Capture the cell that displays the provided text and extract its [X, Y] central coordinate. 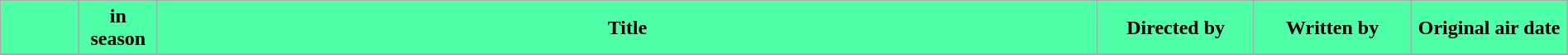
Directed by [1176, 28]
Title [627, 28]
Original air date [1489, 28]
in season [117, 28]
Written by [1331, 28]
